Pinpoint the cell where the given text exists, returning its [x, y] midpoint coordinate. 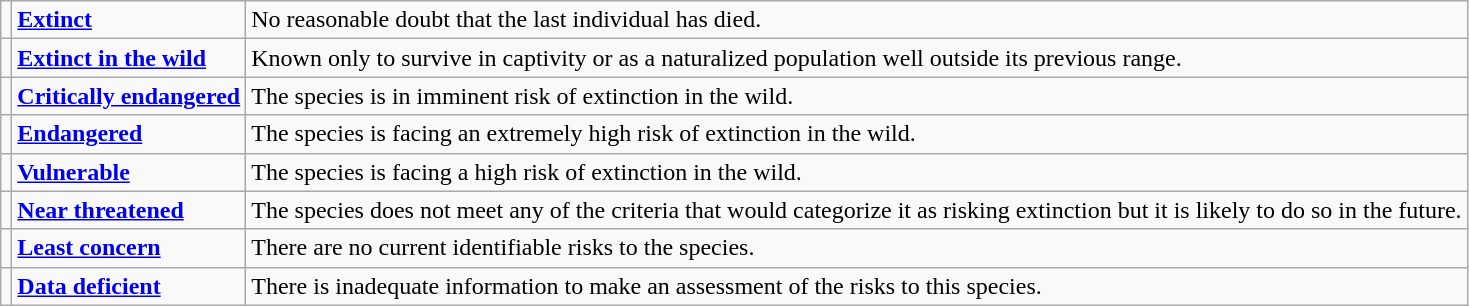
There is inadequate information to make an assessment of the risks to this species. [856, 286]
The species is facing a high risk of extinction in the wild. [856, 172]
The species is in imminent risk of extinction in the wild. [856, 96]
Critically endangered [129, 96]
There are no current identifiable risks to the species. [856, 248]
Extinct [129, 20]
Endangered [129, 134]
No reasonable doubt that the last individual has died. [856, 20]
Least concern [129, 248]
Extinct in the wild [129, 58]
Known only to survive in captivity or as a naturalized population well outside its previous range. [856, 58]
Data deficient [129, 286]
Vulnerable [129, 172]
The species is facing an extremely high risk of extinction in the wild. [856, 134]
Near threatened [129, 210]
The species does not meet any of the criteria that would categorize it as risking extinction but it is likely to do so in the future. [856, 210]
